Detect which cell encompasses the target text, then output its [x, y] center coordinate. 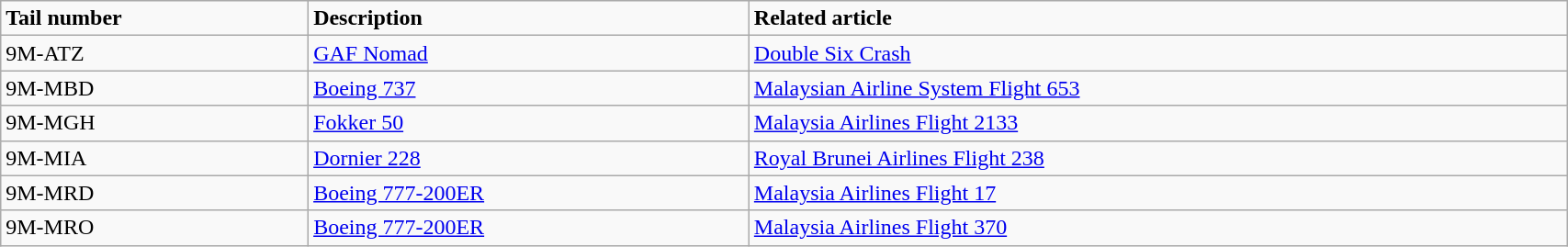
9M-MRD [154, 193]
Description [529, 18]
9M-MRO [154, 228]
Tail number [154, 18]
Malaysia Airlines Flight 17 [1157, 193]
Dornier 228 [529, 158]
Malaysia Airlines Flight 370 [1157, 228]
9M-MIA [154, 158]
Double Six Crash [1157, 53]
Fokker 50 [529, 123]
GAF Nomad [529, 53]
9M-MBD [154, 88]
Malaysian Airline System Flight 653 [1157, 88]
9M-MGH [154, 123]
Related article [1157, 18]
Malaysia Airlines Flight 2133 [1157, 123]
9M-ATZ [154, 53]
Royal Brunei Airlines Flight 238 [1157, 158]
Boeing 737 [529, 88]
